Return [X, Y] of the center of cell containing provided text 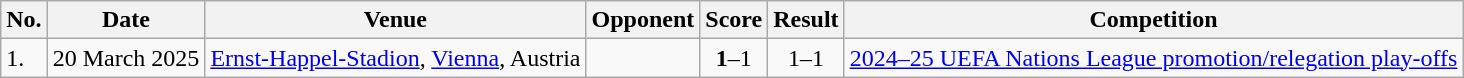
Competition [1154, 20]
20 March 2025 [126, 58]
2024–25 UEFA Nations League promotion/relegation play-offs [1154, 58]
Opponent [643, 20]
Ernst-Happel-Stadion, Vienna, Austria [396, 58]
No. [24, 20]
1. [24, 58]
Result [806, 20]
Venue [396, 20]
Score [734, 20]
Date [126, 20]
